Output the [X, Y] coordinate of the center of the cell containing the given text.  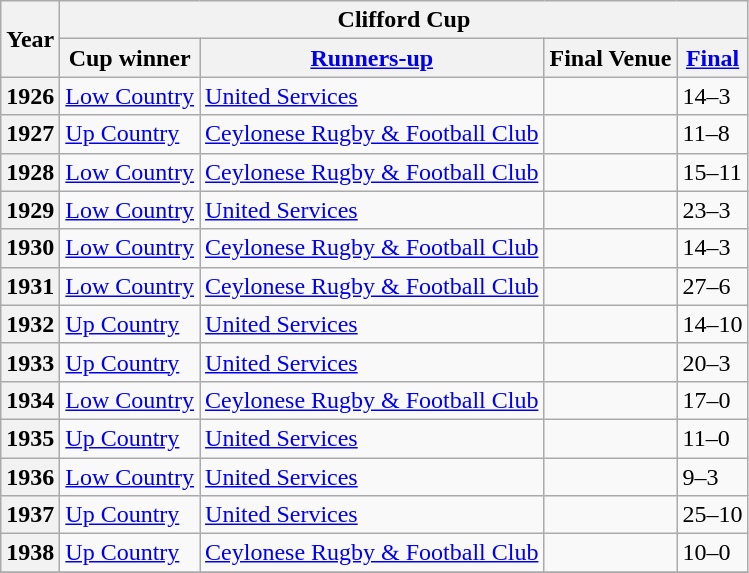
Runners-up [372, 58]
11–8 [712, 134]
1930 [30, 248]
1928 [30, 172]
1931 [30, 286]
Final [712, 58]
15–11 [712, 172]
1934 [30, 400]
1927 [30, 134]
27–6 [712, 286]
Year [30, 39]
9–3 [712, 477]
1929 [30, 210]
1937 [30, 515]
11–0 [712, 438]
10–0 [712, 553]
Clifford Cup [404, 20]
Final Venue [610, 58]
1926 [30, 96]
1938 [30, 553]
17–0 [712, 400]
Cup winner [130, 58]
1932 [30, 324]
14–10 [712, 324]
1936 [30, 477]
23–3 [712, 210]
1935 [30, 438]
1933 [30, 362]
25–10 [712, 515]
20–3 [712, 362]
